For the text-containing cell, return its midpoint in [X, Y] coordinate format. 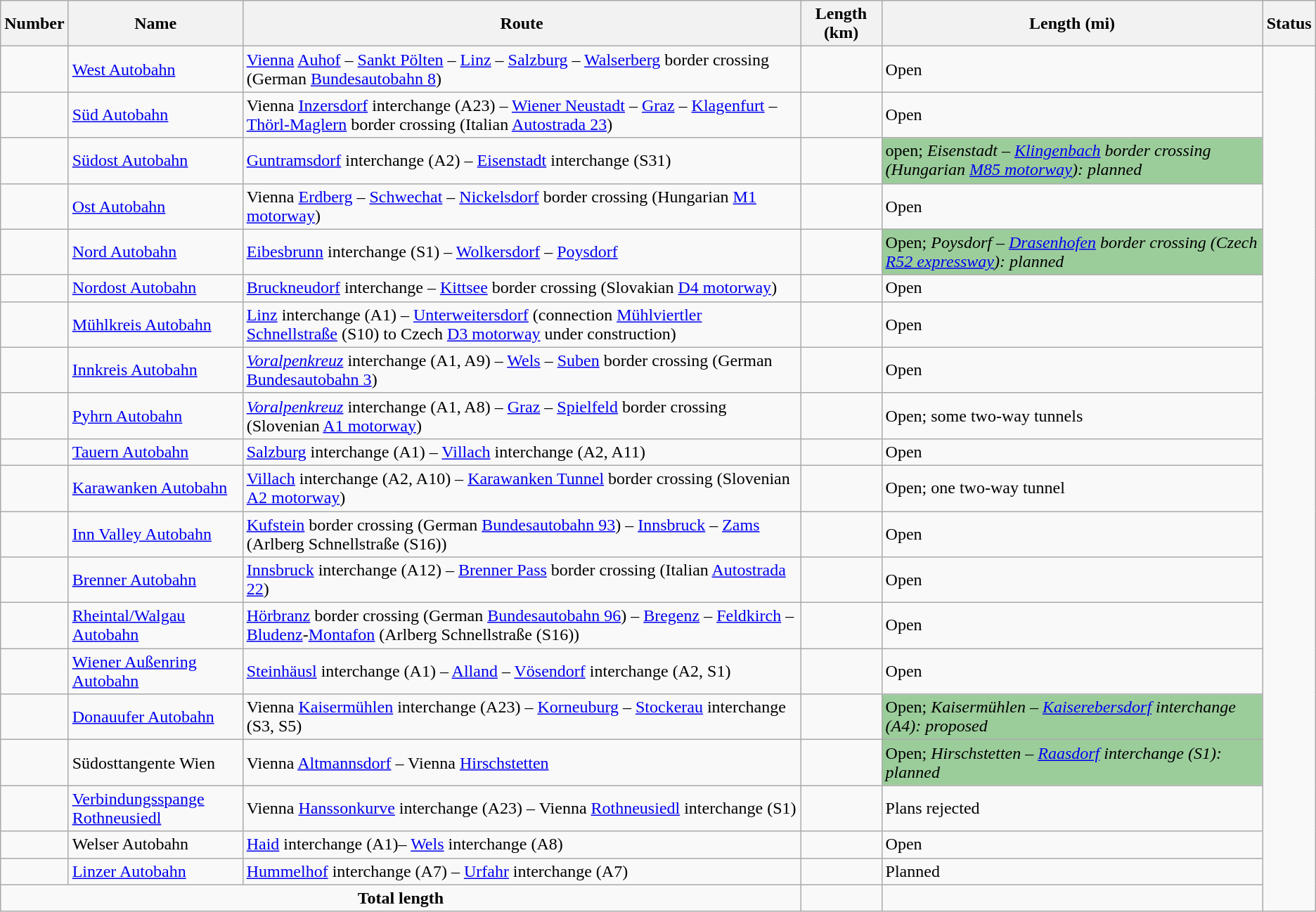
Inn Valley Autobahn [155, 534]
West Autobahn [155, 69]
Open; some two-way tunnels [1072, 416]
Karawanken Autobahn [155, 488]
open; Eisenstadt – Klingenbach border crossing (Hungarian M85 motorway): planned [1072, 160]
Haid interchange (A1)– Wels interchange (A8) [522, 845]
Hummelhof interchange (A7) – Urfahr interchange (A7) [522, 871]
Route [522, 24]
Wiener Außenring Autobahn [155, 672]
Open; Kaisermühlen – Kaiserebersdorf interchange (A4): proposed [1072, 717]
Vienna Inzersdorf interchange (A23) – Wiener Neustadt – Graz – Klagenfurt – Thörl-Maglern border crossing (Italian Autostrada 23) [522, 115]
Nordost Autobahn [155, 288]
Linz interchange (A1) – Unterweitersdorf (connection Mühlviertler Schnellstraße (S10) to Czech D3 motorway under construction) [522, 325]
Steinhäusl interchange (A1) – Alland – Vösendorf interchange (A2, S1) [522, 672]
Südost Autobahn [155, 160]
Rheintal/Walgau Autobahn [155, 625]
Eibesbrunn interchange (S1) – Wolkersdorf – Poysdorf [522, 252]
Kufstein border crossing (German Bundesautobahn 93) – Innsbruck – Zams (Arlberg Schnellstraße (S16)) [522, 534]
Mühlkreis Autobahn [155, 325]
Brenner Autobahn [155, 580]
Nord Autobahn [155, 252]
Donauufer Autobahn [155, 717]
Length (km) [841, 24]
Voralpenkreuz interchange (A1, A8) – Graz – Spielfeld border crossing (Slovenian A1 motorway) [522, 416]
Pyhrn Autobahn [155, 416]
Villach interchange (A2, A10) – Karawanken Tunnel border crossing (Slovenian A2 motorway) [522, 488]
Vienna Auhof – Sankt Pölten – Linz – Salzburg – Walserberg border crossing (German Bundesautobahn 8) [522, 69]
Salzburg interchange (A1) – Villach interchange (A2, A11) [522, 452]
Südosttangente Wien [155, 763]
VerbindungsspangeRothneusiedl [155, 808]
Vienna Altmannsdorf – Vienna Hirschstetten [522, 763]
Number [34, 24]
Open; Hirschstetten – Raasdorf interchange (S1): planned [1072, 763]
Total length [401, 898]
Tauern Autobahn [155, 452]
Name [155, 24]
Plans rejected [1072, 808]
Vienna Hanssonkurve interchange (A23) – Vienna Rothneusiedl interchange (S1) [522, 808]
Süd Autobahn [155, 115]
Open; one two-way tunnel [1072, 488]
Welser Autobahn [155, 845]
Open; Poysdorf – Drasenhofen border crossing (Czech R52 expressway): planned [1072, 252]
Voralpenkreuz interchange (A1, A9) – Wels – Suben border crossing (German Bundesautobahn 3) [522, 370]
Bruckneudorf interchange – Kittsee border crossing (Slovakian D4 motorway) [522, 288]
Length (mi) [1072, 24]
Vienna Erdberg – Schwechat – Nickelsdorf border crossing (Hungarian M1 motorway) [522, 207]
Ost Autobahn [155, 207]
Innkreis Autobahn [155, 370]
Vienna Kaisermühlen interchange (A23) – Korneuburg – Stockerau interchange (S3, S5) [522, 717]
Planned [1072, 871]
Linzer Autobahn [155, 871]
Hörbranz border crossing (German Bundesautobahn 96) – Bregenz – Feldkirch – Bludenz-Montafon (Arlberg Schnellstraße (S16)) [522, 625]
Guntramsdorf interchange (A2) – Eisenstadt interchange (S31) [522, 160]
Innsbruck interchange (A12) – Brenner Pass border crossing (Italian Autostrada 22) [522, 580]
Status [1289, 24]
